Find where the given text appears and provide that cell's center as (X, Y) coordinate. 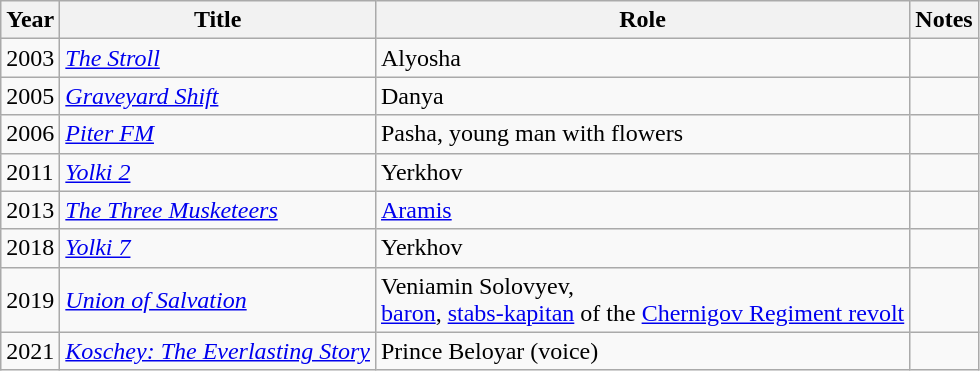
The Three Musketeers (218, 210)
2003 (30, 58)
Koschey: The Everlasting Story (218, 351)
Pasha, young man with flowers (642, 134)
Aramis (642, 210)
Yolki 7 (218, 248)
Union of Salvation (218, 300)
2006 (30, 134)
Piter FM (218, 134)
Year (30, 20)
2018 (30, 248)
Alyosha (642, 58)
2013 (30, 210)
Danya (642, 96)
Veniamin Solovyev, baron, stabs-kapitan of the Chernigov Regiment revolt (642, 300)
Graveyard Shift (218, 96)
2021 (30, 351)
Role (642, 20)
2011 (30, 172)
The Stroll (218, 58)
Title (218, 20)
2019 (30, 300)
Yolki 2 (218, 172)
Notes (944, 20)
2005 (30, 96)
Prince Beloyar (voice) (642, 351)
